Search for the cell housing the specified text and yield its [x, y] center coordinate. 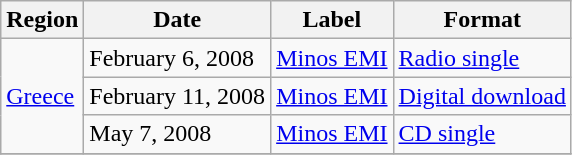
February 6, 2008 [178, 58]
Format [482, 20]
CD single [482, 134]
Label [332, 20]
Region [42, 20]
Greece [42, 96]
February 11, 2008 [178, 96]
May 7, 2008 [178, 134]
Digital download [482, 96]
Radio single [482, 58]
Date [178, 20]
